Provide the [x, y] coordinate of the cell's center where the given text is located.  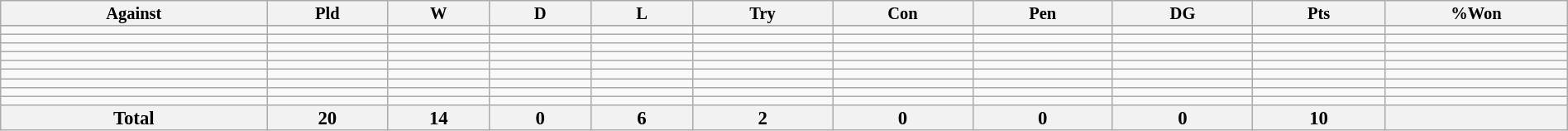
D [541, 13]
%Won [1477, 13]
Pen [1042, 13]
Against [134, 13]
6 [642, 118]
L [642, 13]
Pld [327, 13]
Con [903, 13]
2 [762, 118]
DG [1183, 13]
W [438, 13]
Pts [1319, 13]
14 [438, 118]
Try [762, 13]
20 [327, 118]
Total [134, 118]
10 [1319, 118]
